Pinpoint the cell where the given text exists, returning its [x, y] midpoint coordinate. 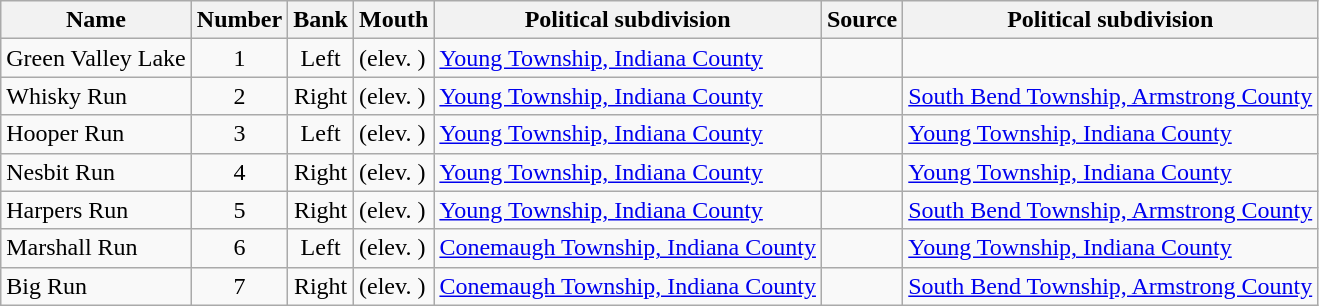
6 [239, 248]
7 [239, 286]
Whisky Run [96, 96]
1 [239, 58]
Name [96, 20]
Nesbit Run [96, 172]
3 [239, 134]
Number [239, 20]
Bank [321, 20]
5 [239, 210]
Mouth [393, 20]
Big Run [96, 286]
Green Valley Lake [96, 58]
Harpers Run [96, 210]
4 [239, 172]
2 [239, 96]
Hooper Run [96, 134]
Source [862, 20]
Marshall Run [96, 248]
